From the cell containing the given text, extract its center point as [X, Y] coordinate. 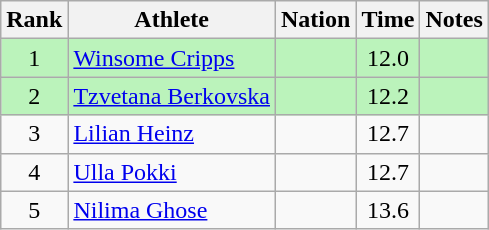
13.6 [388, 210]
5 [34, 210]
Lilian Heinz [172, 134]
2 [34, 96]
Nilima Ghose [172, 210]
Notes [454, 20]
12.0 [388, 58]
Nation [316, 20]
4 [34, 172]
3 [34, 134]
1 [34, 58]
Rank [34, 20]
Ulla Pokki [172, 172]
Tzvetana Berkovska [172, 96]
12.2 [388, 96]
Time [388, 20]
Athlete [172, 20]
Winsome Cripps [172, 58]
